Extract the (X, Y) coordinate from the center of the cell holding the provided text.  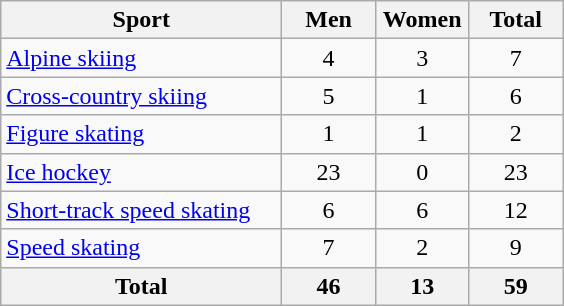
9 (516, 248)
Ice hockey (142, 172)
4 (329, 58)
59 (516, 286)
13 (422, 286)
12 (516, 210)
0 (422, 172)
Sport (142, 20)
Alpine skiing (142, 58)
Short-track speed skating (142, 210)
3 (422, 58)
Speed skating (142, 248)
5 (329, 96)
Women (422, 20)
Figure skating (142, 134)
Men (329, 20)
46 (329, 286)
Cross-country skiing (142, 96)
